Pinpoint the cell where the given text exists, returning its [x, y] midpoint coordinate. 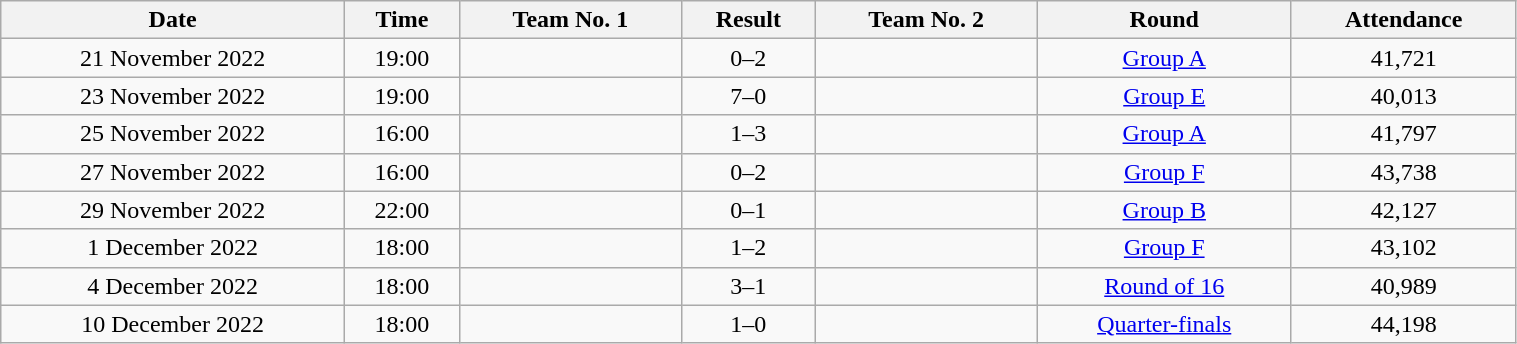
1–2 [748, 248]
Team No. 1 [570, 20]
10 December 2022 [173, 324]
25 November 2022 [173, 134]
Team No. 2 [926, 20]
Quarter-finals [1164, 324]
42,127 [1404, 210]
1–0 [748, 324]
41,721 [1404, 58]
23 November 2022 [173, 96]
Result [748, 20]
7–0 [748, 96]
Round [1164, 20]
Group B [1164, 210]
3–1 [748, 286]
Date [173, 20]
Time [402, 20]
43,102 [1404, 248]
Attendance [1404, 20]
40,013 [1404, 96]
Group E [1164, 96]
4 December 2022 [173, 286]
41,797 [1404, 134]
43,738 [1404, 172]
44,198 [1404, 324]
1–3 [748, 134]
22:00 [402, 210]
29 November 2022 [173, 210]
21 November 2022 [173, 58]
Round of 16 [1164, 286]
40,989 [1404, 286]
0–1 [748, 210]
1 December 2022 [173, 248]
27 November 2022 [173, 172]
